Output the (X, Y) coordinate of the center of the cell containing the given text.  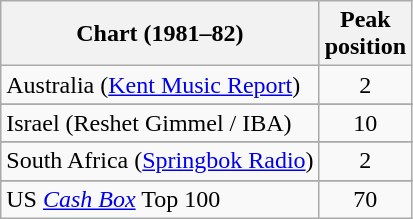
Chart (1981–82) (160, 34)
Peakposition (365, 34)
South Africa (Springbok Radio) (160, 161)
10 (365, 123)
US Cash Box Top 100 (160, 199)
Australia (Kent Music Report) (160, 85)
Israel (Reshet Gimmel / IBA) (160, 123)
70 (365, 199)
